Pinpoint the cell where the given text exists, returning its [x, y] midpoint coordinate. 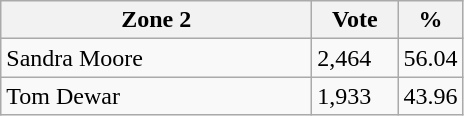
1,933 [355, 96]
2,464 [355, 58]
% [430, 20]
Sandra Moore [156, 58]
43.96 [430, 96]
56.04 [430, 58]
Tom Dewar [156, 96]
Vote [355, 20]
Zone 2 [156, 20]
